Detect which cell encompasses the target text, then output its [x, y] center coordinate. 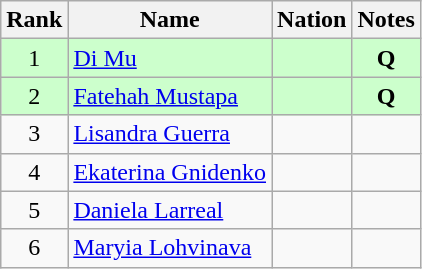
Notes [386, 20]
Di Mu [170, 58]
3 [34, 134]
Fatehah Mustapa [170, 96]
Ekaterina Gnidenko [170, 172]
Lisandra Guerra [170, 134]
4 [34, 172]
Rank [34, 20]
1 [34, 58]
Nation [312, 20]
6 [34, 248]
Name [170, 20]
2 [34, 96]
5 [34, 210]
Daniela Larreal [170, 210]
Maryia Lohvinava [170, 248]
